Detect which cell encompasses the target text, then output its [x, y] center coordinate. 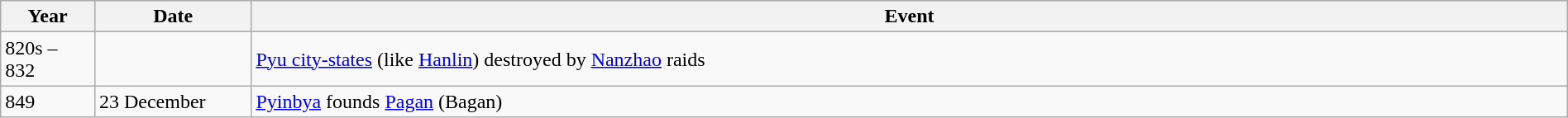
Pyinbya founds Pagan (Bagan) [910, 101]
Pyu city-states (like Hanlin) destroyed by Nanzhao raids [910, 59]
849 [48, 101]
820s – 832 [48, 59]
Event [910, 17]
23 December [172, 101]
Year [48, 17]
Date [172, 17]
